Search for the cell housing the specified text and yield its (X, Y) center coordinate. 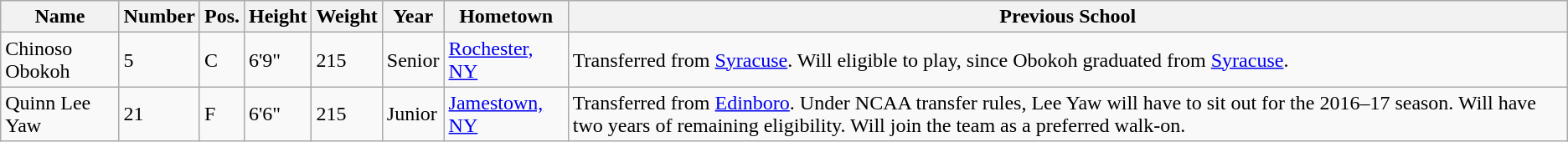
Name (60, 17)
Chinoso Obokoh (60, 60)
Year (413, 17)
5 (159, 60)
Number (159, 17)
Quinn Lee Yaw (60, 114)
Rochester, NY (506, 60)
Hometown (506, 17)
C (221, 60)
Junior (413, 114)
Height (278, 17)
Weight (347, 17)
6'9" (278, 60)
Transferred from Syracuse. Will eligible to play, since Obokoh graduated from Syracuse. (1067, 60)
6'6" (278, 114)
21 (159, 114)
Previous School (1067, 17)
Jamestown, NY (506, 114)
Pos. (221, 17)
F (221, 114)
Senior (413, 60)
